Output the [X, Y] coordinate of the center of the cell containing the given text.  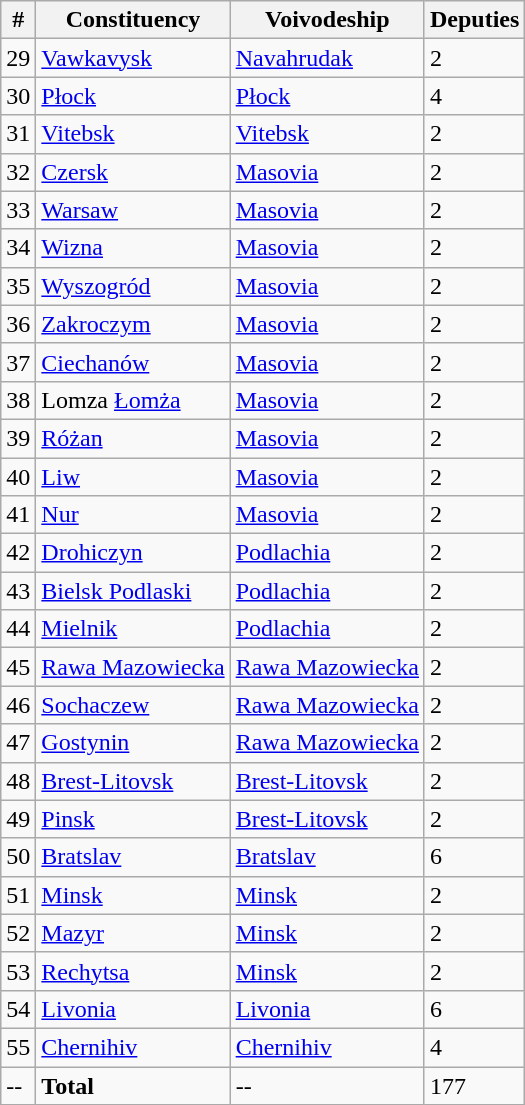
Total [133, 1085]
41 [18, 515]
# [18, 20]
45 [18, 667]
Liw [133, 477]
Mielnik [133, 629]
Bielsk Podlaski [133, 591]
Deputies [474, 20]
50 [18, 857]
35 [18, 286]
43 [18, 591]
Pinsk [133, 819]
42 [18, 553]
Navahrudak [327, 58]
Zakroczym [133, 324]
Voivodeship [327, 20]
Drohiczyn [133, 553]
Czersk [133, 172]
53 [18, 971]
Wizna [133, 248]
33 [18, 210]
Mazyr [133, 933]
32 [18, 172]
38 [18, 400]
52 [18, 933]
Różan [133, 438]
Wyszogród [133, 286]
46 [18, 705]
31 [18, 134]
48 [18, 781]
Warsaw [133, 210]
51 [18, 895]
54 [18, 1009]
44 [18, 629]
Vawkavysk [133, 58]
34 [18, 248]
Ciechanów [133, 362]
Rechytsa [133, 971]
Lomza Łomża [133, 400]
55 [18, 1047]
177 [474, 1085]
Nur [133, 515]
40 [18, 477]
Constituency [133, 20]
39 [18, 438]
30 [18, 96]
Sochaczew [133, 705]
47 [18, 743]
37 [18, 362]
36 [18, 324]
49 [18, 819]
29 [18, 58]
Gostynin [133, 743]
